Determine the [X, Y] coordinate at the center of the cell enclosing the given text.  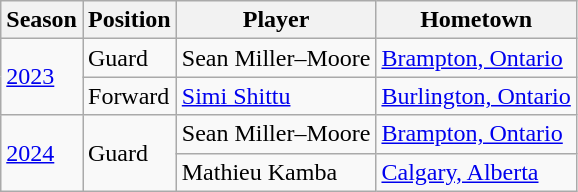
Player [276, 20]
2024 [42, 153]
Hometown [476, 20]
2023 [42, 77]
Position [129, 20]
Forward [129, 96]
Mathieu Kamba [276, 172]
Burlington, Ontario [476, 96]
Calgary, Alberta [476, 172]
Season [42, 20]
Simi Shittu [276, 96]
